Extract the (x, y) coordinate from the center of the cell holding the provided text.  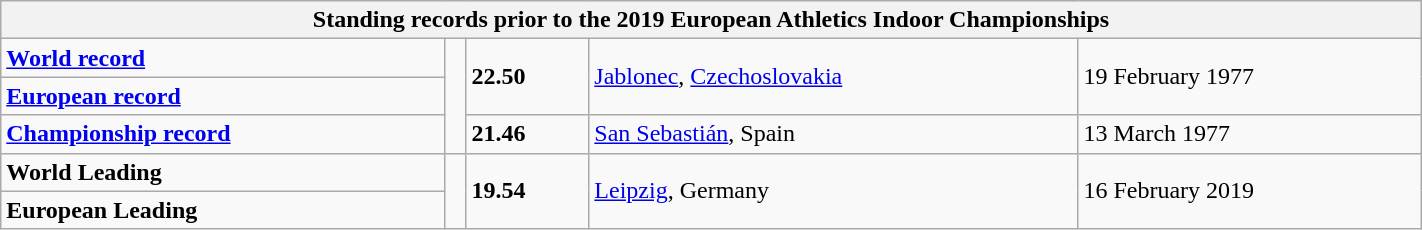
Jablonec, Czechoslovakia (834, 77)
22.50 (528, 77)
European Leading (223, 210)
13 March 1977 (1250, 134)
World record (223, 58)
19.54 (528, 191)
Championship record (223, 134)
16 February 2019 (1250, 191)
World Leading (223, 172)
21.46 (528, 134)
European record (223, 96)
Leipzig, Germany (834, 191)
19 February 1977 (1250, 77)
Standing records prior to the 2019 European Athletics Indoor Championships (711, 20)
San Sebastián, Spain (834, 134)
